From the cell containing the given text, extract its center point as (X, Y) coordinate. 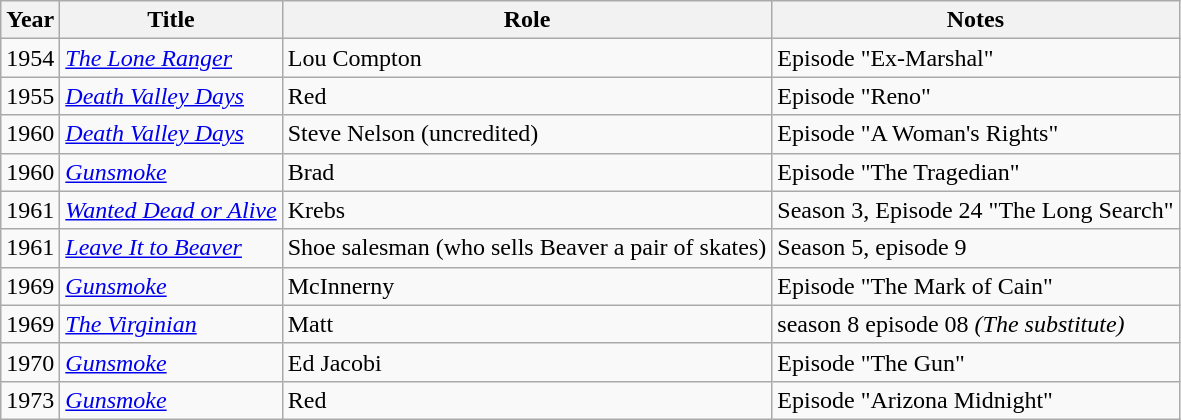
Episode "Reno" (976, 96)
Leave It to Beaver (171, 248)
Episode "The Tragedian" (976, 172)
Role (527, 20)
Steve Nelson (uncredited) (527, 134)
Title (171, 20)
Episode "The Mark of Cain" (976, 286)
McInnerny (527, 286)
Lou Compton (527, 58)
Year (30, 20)
Season 5, episode 9 (976, 248)
Episode "A Woman's Rights" (976, 134)
Ed Jacobi (527, 362)
Episode "The Gun" (976, 362)
1954 (30, 58)
Season 3, Episode 24 "The Long Search" (976, 210)
Notes (976, 20)
1970 (30, 362)
season 8 episode 08 (The substitute) (976, 324)
The Lone Ranger (171, 58)
Matt (527, 324)
Krebs (527, 210)
Shoe salesman (who sells Beaver a pair of skates) (527, 248)
Episode "Arizona Midnight" (976, 400)
Episode "Ex-Marshal" (976, 58)
Wanted Dead or Alive (171, 210)
1955 (30, 96)
1973 (30, 400)
The Virginian (171, 324)
Brad (527, 172)
